Search for the cell housing the specified text and yield its (X, Y) center coordinate. 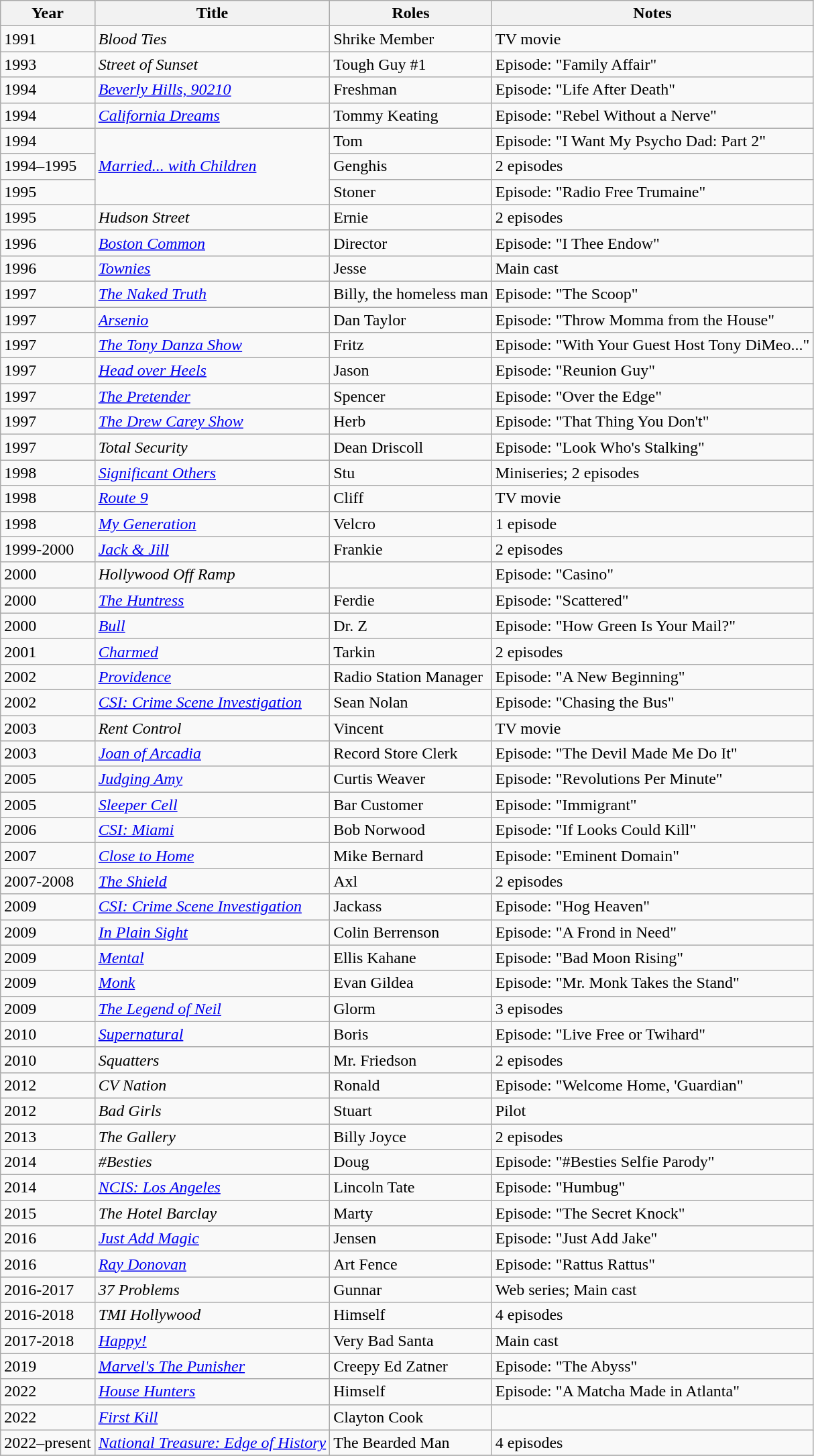
Tom (410, 141)
Mr. Friedson (410, 1060)
Episode: "Family Affair" (652, 64)
The Naked Truth (212, 294)
Doug (410, 1162)
2007-2008 (48, 881)
Providence (212, 677)
2019 (48, 1366)
House Hunters (212, 1392)
First Kill (212, 1417)
Episode: "Casino" (652, 575)
Episode: "#Besties Selfie Parody" (652, 1162)
Episode: "The Devil Made Me Do It" (652, 754)
Street of Sunset (212, 64)
Axl (410, 881)
Jensen (410, 1239)
Freshman (410, 90)
Miniseries; 2 episodes (652, 473)
Episode: "I Want My Psycho Dad: Part 2" (652, 141)
Beverly Hills, 90210 (212, 90)
1994–1995 (48, 166)
The Legend of Neil (212, 1009)
Married... with Children (212, 166)
National Treasure: Edge of History (212, 1443)
2007 (48, 856)
Just Add Magic (212, 1239)
2022–present (48, 1443)
1999-2000 (48, 549)
1993 (48, 64)
Mental (212, 958)
Boston Common (212, 243)
2013 (48, 1137)
Boris (410, 1034)
Velcro (410, 524)
Ernie (410, 217)
Record Store Clerk (410, 754)
Monk (212, 983)
Radio Station Manager (410, 677)
The Gallery (212, 1137)
Bar Customer (410, 805)
Frankie (410, 549)
Shrike Member (410, 39)
Episode: "Rebel Without a Nerve" (652, 115)
Episode: "Mr. Monk Takes the Stand" (652, 983)
Townies (212, 268)
Jason (410, 371)
CV Nation (212, 1085)
Marty (410, 1213)
CSI: Miami (212, 830)
Sleeper Cell (212, 805)
Episode: "Radio Free Trumaine" (652, 192)
37 Problems (212, 1290)
Ray Donovan (212, 1264)
Bull (212, 626)
Curtis Weaver (410, 779)
Stu (410, 473)
Dean Driscoll (410, 447)
2016-2018 (48, 1315)
Tough Guy #1 (410, 64)
Evan Gildea (410, 983)
Hudson Street (212, 217)
Episode: "Just Add Jake" (652, 1239)
Episode: "A Matcha Made in Atlanta" (652, 1392)
Blood Ties (212, 39)
Episode: "Over the Edge" (652, 396)
Squatters (212, 1060)
Jesse (410, 268)
Rent Control (212, 728)
Lincoln Tate (410, 1188)
The Drew Carey Show (212, 422)
2001 (48, 651)
Bob Norwood (410, 830)
Episode: "A Frond in Need" (652, 932)
2006 (48, 830)
Episode: "That Thing You Don't" (652, 422)
Marvel's The Punisher (212, 1366)
Ronald (410, 1085)
Joan of Arcadia (212, 754)
3 episodes (652, 1009)
Billy Joyce (410, 1137)
Very Bad Santa (410, 1341)
Roles (410, 13)
Notes (652, 13)
Billy, the homeless man (410, 294)
2016-2017 (48, 1290)
Head over Heels (212, 371)
Episode: "With Your Guest Host Tony DiMeo..." (652, 345)
Art Fence (410, 1264)
The Tony Danza Show (212, 345)
The Hotel Barclay (212, 1213)
California Dreams (212, 115)
Supernatural (212, 1034)
Episode: "Scattered" (652, 600)
Dan Taylor (410, 320)
The Shield (212, 881)
Year (48, 13)
Arsenio (212, 320)
Clayton Cook (410, 1417)
Episode: "Revolutions Per Minute" (652, 779)
Episode: "Immigrant" (652, 805)
Episode: "A New Beginning" (652, 677)
NCIS: Los Angeles (212, 1188)
Fritz (410, 345)
Episode: "Eminent Domain" (652, 856)
Episode: "If Looks Could Kill" (652, 830)
Episode: "The Abyss" (652, 1366)
Significant Others (212, 473)
Episode: "Throw Momma from the House" (652, 320)
Episode: "Hog Heaven" (652, 907)
2015 (48, 1213)
The Huntress (212, 600)
Gunnar (410, 1290)
The Bearded Man (410, 1443)
In Plain Sight (212, 932)
Mike Bernard (410, 856)
Tommy Keating (410, 115)
Stoner (410, 192)
Jackass (410, 907)
The Pretender (212, 396)
1991 (48, 39)
Episode: "Humbug" (652, 1188)
Episode: "Bad Moon Rising" (652, 958)
Title (212, 13)
Episode: "Rattus Rattus" (652, 1264)
Episode: "The Secret Knock" (652, 1213)
Episode: "Chasing the Bus" (652, 702)
Charmed (212, 651)
Genghis (410, 166)
Hollywood Off Ramp (212, 575)
Glorm (410, 1009)
Tarkin (410, 651)
My Generation (212, 524)
Stuart (410, 1111)
Spencer (410, 396)
Episode: "How Green Is Your Mail?" (652, 626)
Colin Berrenson (410, 932)
Vincent (410, 728)
Episode: "Life After Death" (652, 90)
Ferdie (410, 600)
Episode: "Reunion Guy" (652, 371)
Bad Girls (212, 1111)
Ellis Kahane (410, 958)
Jack & Jill (212, 549)
Total Security (212, 447)
Episode: "Live Free or Twihard" (652, 1034)
TMI Hollywood (212, 1315)
Episode: "The Scoop" (652, 294)
Sean Nolan (410, 702)
Director (410, 243)
Herb (410, 422)
1 episode (652, 524)
Judging Amy (212, 779)
2017-2018 (48, 1341)
Route 9 (212, 498)
Cliff (410, 498)
Pilot (652, 1111)
#Besties (212, 1162)
Web series; Main cast (652, 1290)
Dr. Z (410, 626)
Happy! (212, 1341)
Episode: "I Thee Endow" (652, 243)
Creepy Ed Zatner (410, 1366)
Close to Home (212, 856)
Episode: "Look Who's Stalking" (652, 447)
Episode: "Welcome Home, 'Guardian" (652, 1085)
